Pinpoint the cell where the given text exists, returning its [X, Y] midpoint coordinate. 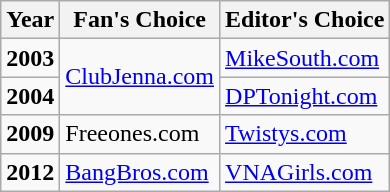
VNAGirls.com [305, 172]
Fan's Choice [140, 20]
DPTonight.com [305, 96]
Freeones.com [140, 134]
2003 [30, 58]
Twistys.com [305, 134]
2012 [30, 172]
ClubJenna.com [140, 77]
BangBros.com [140, 172]
2004 [30, 96]
MikeSouth.com [305, 58]
2009 [30, 134]
Editor's Choice [305, 20]
Year [30, 20]
